Find where the given text appears and provide that cell's center as (X, Y) coordinate. 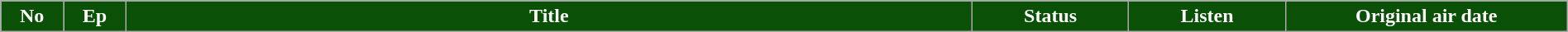
Listen (1207, 16)
Title (549, 16)
Status (1050, 16)
Ep (95, 16)
Original air date (1426, 16)
No (32, 16)
